Locate the cell with the specified text and output its [X, Y] center coordinate. 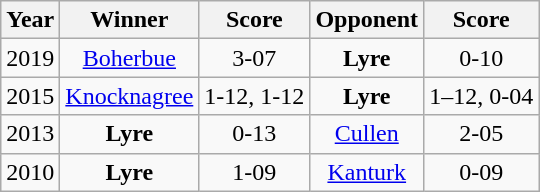
0-10 [482, 58]
1-09 [254, 172]
Cullen [367, 134]
Winner [130, 20]
Year [30, 20]
Boherbue [130, 58]
0-09 [482, 172]
2013 [30, 134]
2-05 [482, 134]
2010 [30, 172]
2019 [30, 58]
1-12, 1-12 [254, 96]
Knocknagree [130, 96]
1–12, 0-04 [482, 96]
2015 [30, 96]
0-13 [254, 134]
Opponent [367, 20]
Kanturk [367, 172]
3-07 [254, 58]
